For the text-containing cell, return its midpoint in (X, Y) coordinate format. 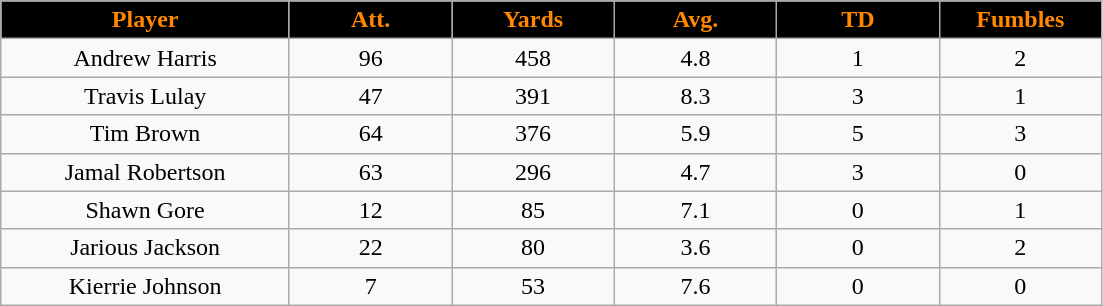
391 (533, 96)
80 (533, 248)
Fumbles (1020, 20)
Kierrie Johnson (146, 286)
3.6 (695, 248)
Tim Brown (146, 134)
Andrew Harris (146, 58)
4.8 (695, 58)
Travis Lulay (146, 96)
47 (370, 96)
Att. (370, 20)
Avg. (695, 20)
Shawn Gore (146, 210)
64 (370, 134)
Jamal Robertson (146, 172)
458 (533, 58)
376 (533, 134)
4.7 (695, 172)
TD (858, 20)
Jarious Jackson (146, 248)
8.3 (695, 96)
85 (533, 210)
63 (370, 172)
96 (370, 58)
5.9 (695, 134)
Yards (533, 20)
53 (533, 286)
7 (370, 286)
Player (146, 20)
5 (858, 134)
296 (533, 172)
22 (370, 248)
7.1 (695, 210)
12 (370, 210)
7.6 (695, 286)
